Locate the cell with the specified text and output its (x, y) center coordinate. 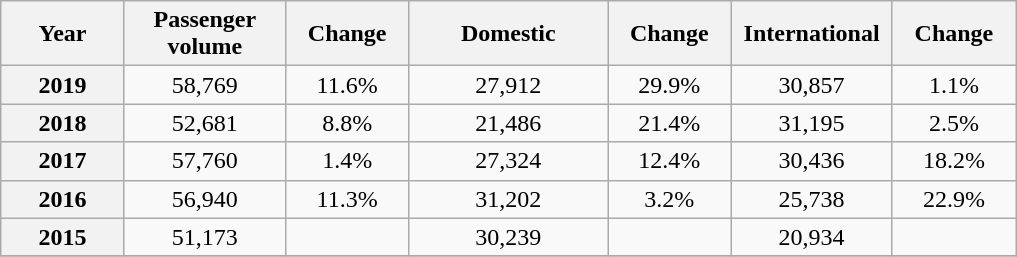
1.1% (954, 85)
52,681 (204, 123)
1.4% (347, 161)
57,760 (204, 161)
51,173 (204, 237)
12.4% (670, 161)
56,940 (204, 199)
8.8% (347, 123)
Passenger volume (204, 34)
30,436 (812, 161)
30,857 (812, 85)
30,239 (508, 237)
2.5% (954, 123)
11.6% (347, 85)
Year (63, 34)
58,769 (204, 85)
22.9% (954, 199)
27,912 (508, 85)
3.2% (670, 199)
2016 (63, 199)
20,934 (812, 237)
International (812, 34)
2019 (63, 85)
Domestic (508, 34)
21.4% (670, 123)
25,738 (812, 199)
2015 (63, 237)
18.2% (954, 161)
11.3% (347, 199)
27,324 (508, 161)
31,195 (812, 123)
2017 (63, 161)
2018 (63, 123)
31,202 (508, 199)
21,486 (508, 123)
29.9% (670, 85)
